Capture the cell that displays the provided text and extract its (X, Y) central coordinate. 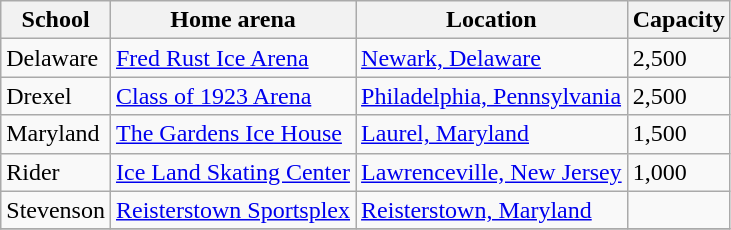
Maryland (56, 134)
Location (492, 20)
1,000 (678, 172)
Lawrenceville, New Jersey (492, 172)
Capacity (678, 20)
Drexel (56, 96)
Rider (56, 172)
Philadelphia, Pennsylvania (492, 96)
Reisterstown Sportsplex (232, 210)
Newark, Delaware (492, 58)
1,500 (678, 134)
The Gardens Ice House (232, 134)
Laurel, Maryland (492, 134)
Stevenson (56, 210)
Class of 1923 Arena (232, 96)
Fred Rust Ice Arena (232, 58)
Reisterstown, Maryland (492, 210)
Delaware (56, 58)
School (56, 20)
Home arena (232, 20)
Ice Land Skating Center (232, 172)
